From the cell containing the given text, extract its center point as [x, y] coordinate. 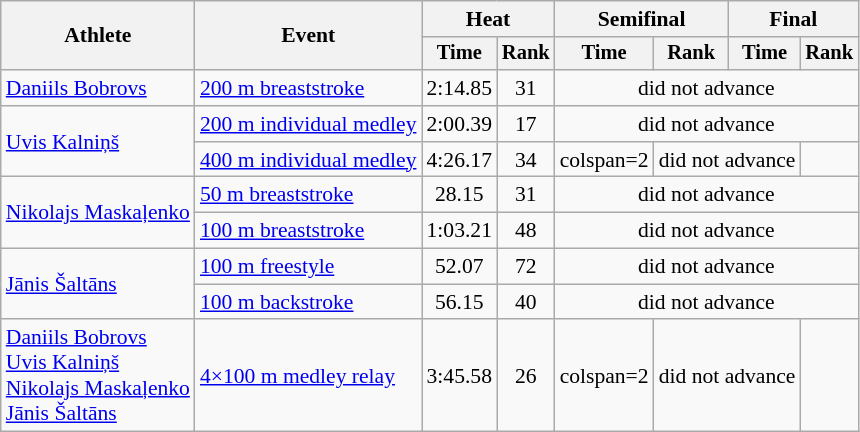
100 m breaststroke [308, 231]
Semifinal [642, 19]
34 [526, 160]
Jānis Šaltāns [98, 284]
17 [526, 124]
Heat [488, 19]
3:45.58 [460, 376]
50 m breaststroke [308, 195]
28.15 [460, 195]
100 m freestyle [308, 267]
56.15 [460, 302]
Athlete [98, 36]
2:14.85 [460, 88]
1:03.21 [460, 231]
Daniils Bobrovs [98, 88]
200 m breaststroke [308, 88]
100 m backstroke [308, 302]
200 m individual medley [308, 124]
26 [526, 376]
Uvis Kalniņš [98, 142]
72 [526, 267]
Daniils BobrovsUvis KalniņšNikolajs MaskaļenkoJānis Šaltāns [98, 376]
48 [526, 231]
Nikolajs Maskaļenko [98, 212]
Event [308, 36]
52.07 [460, 267]
2:00.39 [460, 124]
4:26.17 [460, 160]
40 [526, 302]
400 m individual medley [308, 160]
4×100 m medley relay [308, 376]
Final [794, 19]
